Output the [x, y] coordinate of the center of the cell containing the given text.  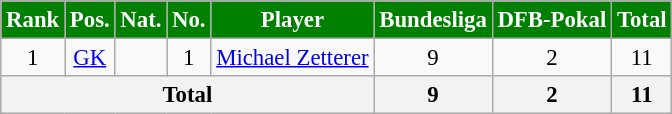
No. [189, 20]
Rank [33, 20]
Bundesliga [433, 20]
Pos. [90, 20]
Michael Zetterer [292, 58]
Nat. [141, 20]
GK [90, 58]
DFB-Pokal [552, 20]
Player [292, 20]
